From the cell containing the given text, extract its center point as (x, y) coordinate. 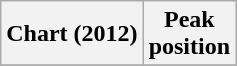
Peak position (189, 34)
Chart (2012) (72, 34)
